Identify which cell holds the provided text, then report its [x, y] central coordinate. 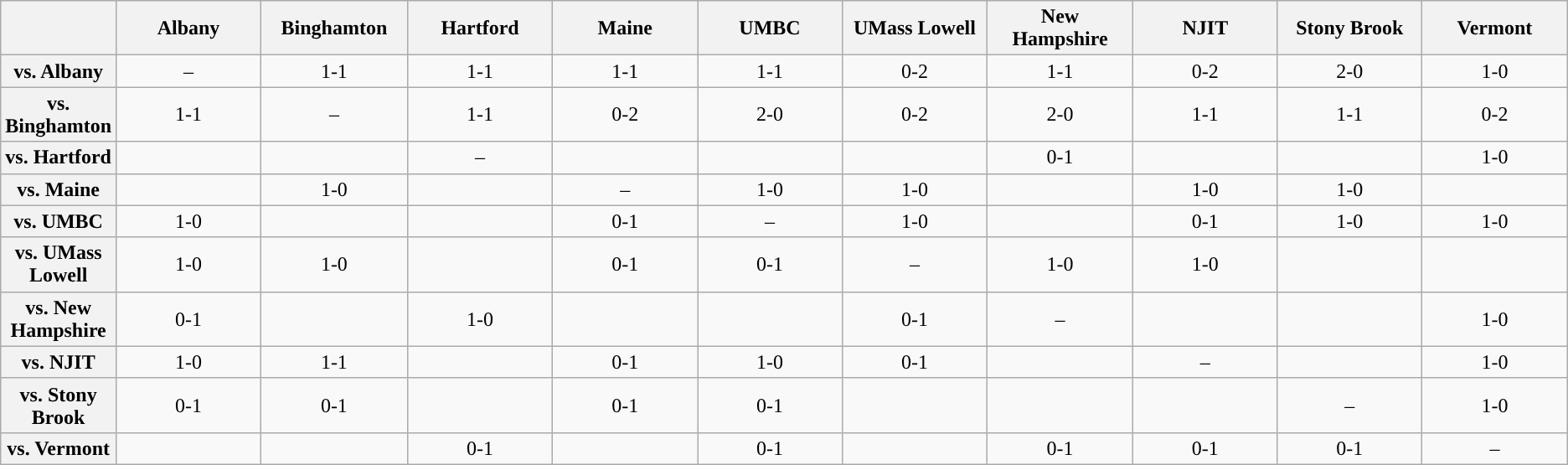
vs. Vermont [59, 448]
vs. NJIT [59, 362]
vs. Albany [59, 71]
vs. Hartford [59, 158]
Binghamton [335, 28]
Stony Brook [1350, 28]
Hartford [480, 28]
vs. Binghamton [59, 114]
vs. New Hampshire [59, 318]
vs. UMBC [59, 221]
NJIT [1205, 28]
vs. Stony Brook [59, 406]
New Hampshire [1060, 28]
vs. UMass Lowell [59, 265]
vs. Maine [59, 189]
Vermont [1495, 28]
Albany [189, 28]
UMass Lowell [915, 28]
Maine [625, 28]
UMBC [771, 28]
